From the cell containing the given text, extract its center point as (x, y) coordinate. 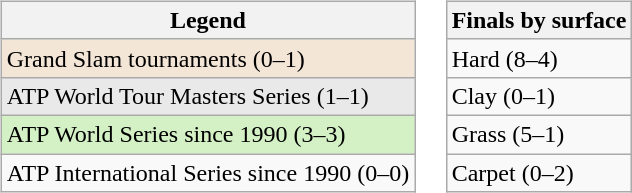
Clay (0–1) (539, 96)
Legend (208, 20)
Grand Slam tournaments (0–1) (208, 58)
Grass (5–1) (539, 134)
ATP World Tour Masters Series (1–1) (208, 96)
Hard (8–4) (539, 58)
Carpet (0–2) (539, 173)
Finals by surface (539, 20)
ATP World Series since 1990 (3–3) (208, 134)
ATP International Series since 1990 (0–0) (208, 173)
